Provide the [X, Y] coordinate of the cell's center where the given text is located.  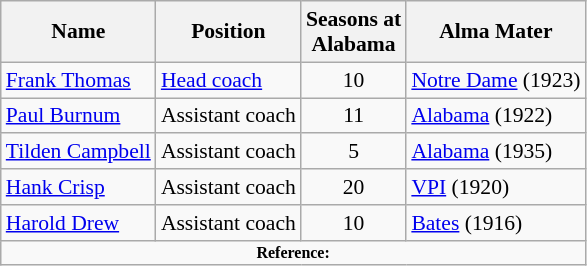
Tilden Campbell [78, 152]
Hank Crisp [78, 187]
20 [354, 187]
Name [78, 32]
Position [228, 32]
Notre Dame (1923) [496, 80]
Alabama (1935) [496, 152]
Bates (1916) [496, 223]
VPI (1920) [496, 187]
Seasons atAlabama [354, 32]
Paul Burnum [78, 116]
Head coach [228, 80]
Alma Mater [496, 32]
Frank Thomas [78, 80]
Reference: [294, 252]
5 [354, 152]
Harold Drew [78, 223]
11 [354, 116]
Alabama (1922) [496, 116]
